Return (X, Y) of the center of cell containing provided text 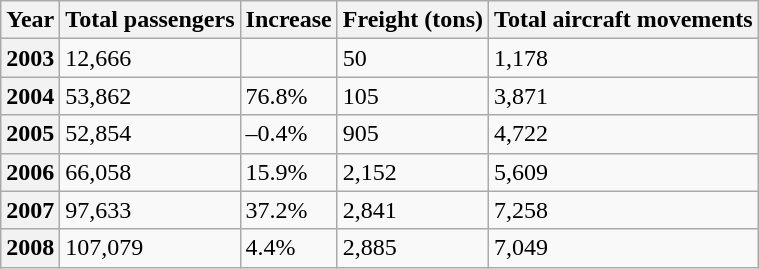
4.4% (288, 248)
2008 (30, 248)
2,885 (412, 248)
–0.4% (288, 134)
52,854 (150, 134)
37.2% (288, 210)
7,258 (624, 210)
2,841 (412, 210)
97,633 (150, 210)
4,722 (624, 134)
2,152 (412, 172)
76.8% (288, 96)
2003 (30, 58)
905 (412, 134)
12,666 (150, 58)
2005 (30, 134)
107,079 (150, 248)
5,609 (624, 172)
3,871 (624, 96)
2007 (30, 210)
50 (412, 58)
Freight (tons) (412, 20)
Total aircraft movements (624, 20)
7,049 (624, 248)
2004 (30, 96)
1,178 (624, 58)
105 (412, 96)
15.9% (288, 172)
Year (30, 20)
53,862 (150, 96)
Total passengers (150, 20)
Increase (288, 20)
66,058 (150, 172)
2006 (30, 172)
